Scan for the cell matching the given text and deliver its [x, y] coordinate at center. 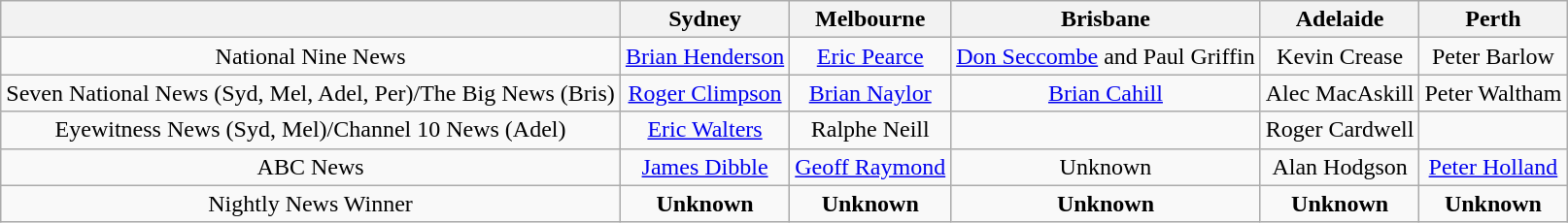
Brisbane [1106, 19]
Perth [1493, 19]
Roger Cardwell [1340, 130]
Eric Pearce [870, 56]
Eyewitness News (Syd, Mel)/Channel 10 News (Adel) [311, 130]
Seven National News (Syd, Mel, Adel, Per)/The Big News (Bris) [311, 93]
Sydney [704, 19]
ABC News [311, 167]
Peter Waltham [1493, 93]
Brian Naylor [870, 93]
Melbourne [870, 19]
Ralphe Neill [870, 130]
Alan Hodgson [1340, 167]
Peter Holland [1493, 167]
Roger Climpson [704, 93]
National Nine News [311, 56]
Alec MacAskill [1340, 93]
Geoff Raymond [870, 167]
Don Seccombe and Paul Griffin [1106, 56]
Adelaide [1340, 19]
Brian Cahill [1106, 93]
Kevin Crease [1340, 56]
Nightly News Winner [311, 204]
Peter Barlow [1493, 56]
Eric Walters [704, 130]
Brian Henderson [704, 56]
James Dibble [704, 167]
